Determine the [X, Y] coordinate at the center of the cell enclosing the given text.  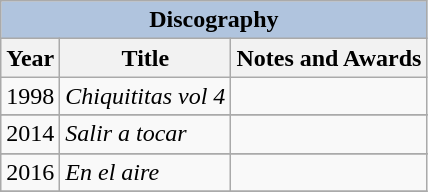
Discography [214, 20]
1998 [30, 96]
Year [30, 58]
En el aire [146, 172]
2014 [30, 134]
2016 [30, 172]
Notes and Awards [329, 58]
Title [146, 58]
Salir a tocar [146, 134]
Chiquititas vol 4 [146, 96]
